Find where the given text appears and provide that cell's center as (x, y) coordinate. 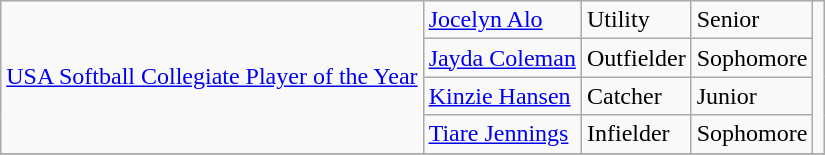
Senior (752, 20)
Infielder (636, 134)
USA Softball Collegiate Player of the Year (212, 77)
Jayda Coleman (502, 58)
Outfielder (636, 58)
Utility (636, 20)
Jocelyn Alo (502, 20)
Kinzie Hansen (502, 96)
Junior (752, 96)
Tiare Jennings (502, 134)
Catcher (636, 96)
